Identify which cell holds the provided text, then report its (X, Y) central coordinate. 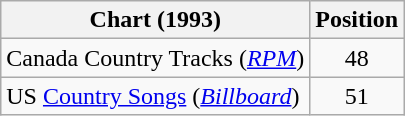
48 (357, 58)
Chart (1993) (156, 20)
Position (357, 20)
US Country Songs (Billboard) (156, 96)
Canada Country Tracks (RPM) (156, 58)
51 (357, 96)
